Output the (x, y) coordinate of the center of the cell containing the given text.  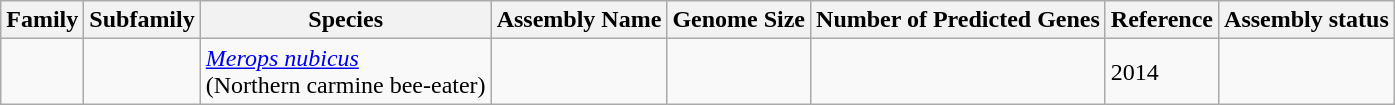
Assembly Name (579, 20)
Genome Size (739, 20)
Species (346, 20)
Family (42, 20)
Subfamily (142, 20)
Merops nubicus(Northern carmine bee-eater) (346, 72)
Assembly status (1307, 20)
Reference (1162, 20)
Number of Predicted Genes (958, 20)
2014 (1162, 72)
